Locate the cell with the specified text and output its [x, y] center coordinate. 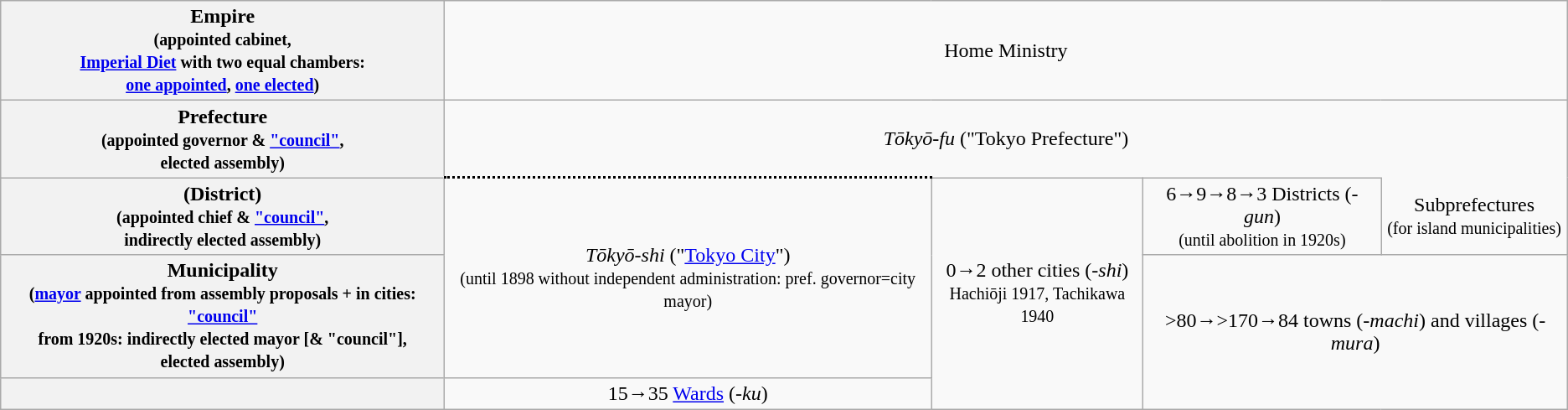
Municipality(mayor appointed from assembly proposals + in cities: "council"from 1920s: indirectly elected mayor [& "council"],elected assembly) [223, 316]
Tōkyō-fu ("Tokyo Prefecture") [1007, 139]
>80→>170→84 towns (-machi) and villages (-mura) [1355, 332]
Tōkyō-shi ("Tokyo City")(until 1898 without independent administration: pref. governor=city mayor) [689, 278]
6→9→8→3 Districts (-gun)(until abolition in 1920s) [1262, 216]
0→2 other cities (-shi)Hachiōji 1917, Tachikawa 1940 [1037, 293]
Subprefectures(for island municipalities) [1474, 216]
Prefecture(appointed governor & "council",elected assembly) [223, 139]
Home Ministry [1007, 50]
Empire(appointed cabinet,Imperial Diet with two equal chambers:one appointed, one elected) [223, 50]
15→35 Wards (-ku) [689, 393]
(District)(appointed chief & "council",indirectly elected assembly) [223, 216]
